Scan for the cell matching the given text and deliver its [x, y] coordinate at center. 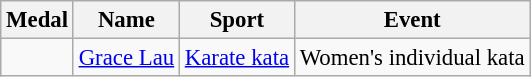
Medal [38, 20]
Grace Lau [126, 58]
Women's individual kata [412, 58]
Sport [236, 20]
Event [412, 20]
Name [126, 20]
Karate kata [236, 58]
